Extract the (x, y) coordinate from the center of the cell holding the provided text.  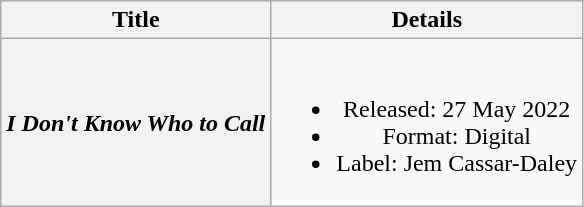
Title (136, 20)
I Don't Know Who to Call (136, 122)
Released: 27 May 2022Format: DigitalLabel: Jem Cassar-Daley (427, 122)
Details (427, 20)
